Return [x, y] of the center of cell containing provided text 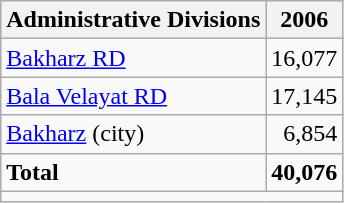
40,076 [304, 172]
Bakharz RD [134, 58]
Bala Velayat RD [134, 96]
Total [134, 172]
6,854 [304, 134]
17,145 [304, 96]
Administrative Divisions [134, 20]
Bakharz (city) [134, 134]
2006 [304, 20]
16,077 [304, 58]
